Search for the cell housing the specified text and yield its (x, y) center coordinate. 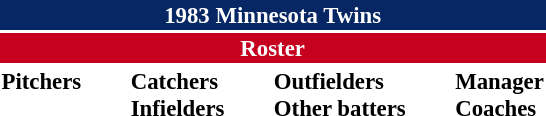
1983 Minnesota Twins (272, 15)
Roster (272, 48)
